Locate the cell with the specified text and output its (X, Y) center coordinate. 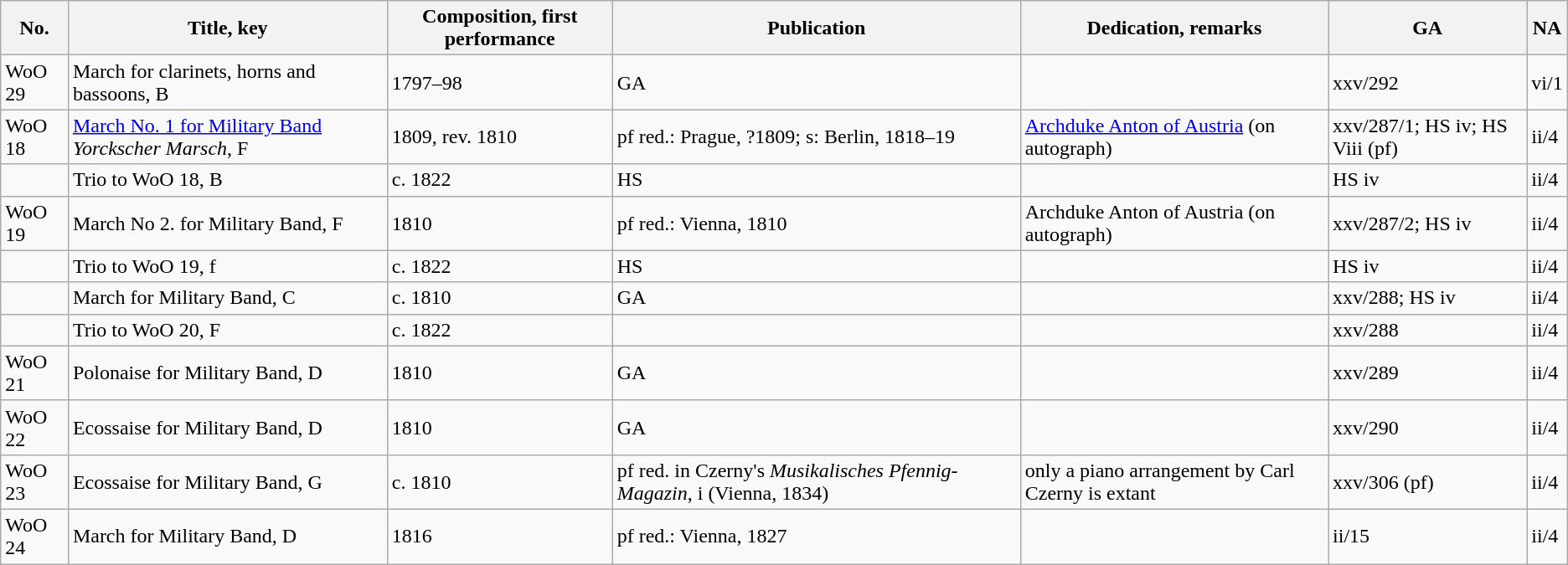
only a piano arrangement by Carl Czerny is extant (1174, 482)
xxv/306 (pf) (1427, 482)
xxv/287/2; HS iv (1427, 223)
March No. 1 for Military Band Yorckscher Marsch, F (228, 137)
WoO 22 (35, 427)
Title, key (228, 28)
March for Military Band, C (228, 298)
xxv/288; HS iv (1427, 298)
WoO 29 (35, 82)
Ecossaise for Military Band, G (228, 482)
xxv/288 (1427, 330)
pf red.: Vienna, 1827 (816, 536)
1797–98 (499, 82)
Polonaise for Military Band, D (228, 373)
xxv/292 (1427, 82)
xxv/290 (1427, 427)
No. (35, 28)
pf red.: Prague, ?1809; s: Berlin, 1818–19 (816, 137)
Dedication, remarks (1174, 28)
WoO 24 (35, 536)
WoO 21 (35, 373)
vi/1 (1547, 82)
ii/15 (1427, 536)
Trio to WoO 19, f (228, 266)
Trio to WoO 18, B (228, 180)
Ecossaise for Military Band, D (228, 427)
xxv/289 (1427, 373)
Composition, first performance (499, 28)
1809, rev. 1810 (499, 137)
pf red.: Vienna, 1810 (816, 223)
pf red. in Czerny's Musikalisches Pfennig-Magazin, i (Vienna, 1834) (816, 482)
March for clarinets, horns and bassoons, B (228, 82)
Trio to WoO 20, F (228, 330)
WoO 18 (35, 137)
1816 (499, 536)
Publication (816, 28)
WoO 19 (35, 223)
WoO 23 (35, 482)
NA (1547, 28)
March No 2. for Military Band, F (228, 223)
March for Military Band, D (228, 536)
xxv/287/1; HS iv; HS Viii (pf) (1427, 137)
